Find where the given text appears and provide that cell's center as (x, y) coordinate. 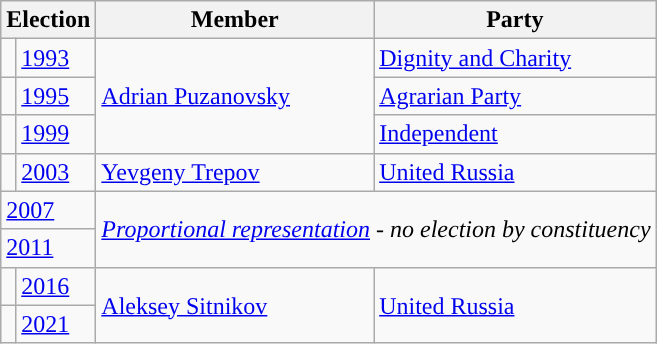
Dignity and Charity (515, 58)
Yevgeny Trepov (235, 172)
1999 (56, 134)
2007 (48, 210)
2021 (56, 324)
Aleksey Sitnikov (235, 305)
Agrarian Party (515, 96)
Member (235, 20)
Proportional representation - no election by constituency (376, 229)
2016 (56, 286)
Adrian Puzanovsky (235, 96)
Party (515, 20)
2003 (56, 172)
2011 (48, 248)
Independent (515, 134)
1993 (56, 58)
Election (48, 20)
1995 (56, 96)
